Search for the cell housing the specified text and yield its (x, y) center coordinate. 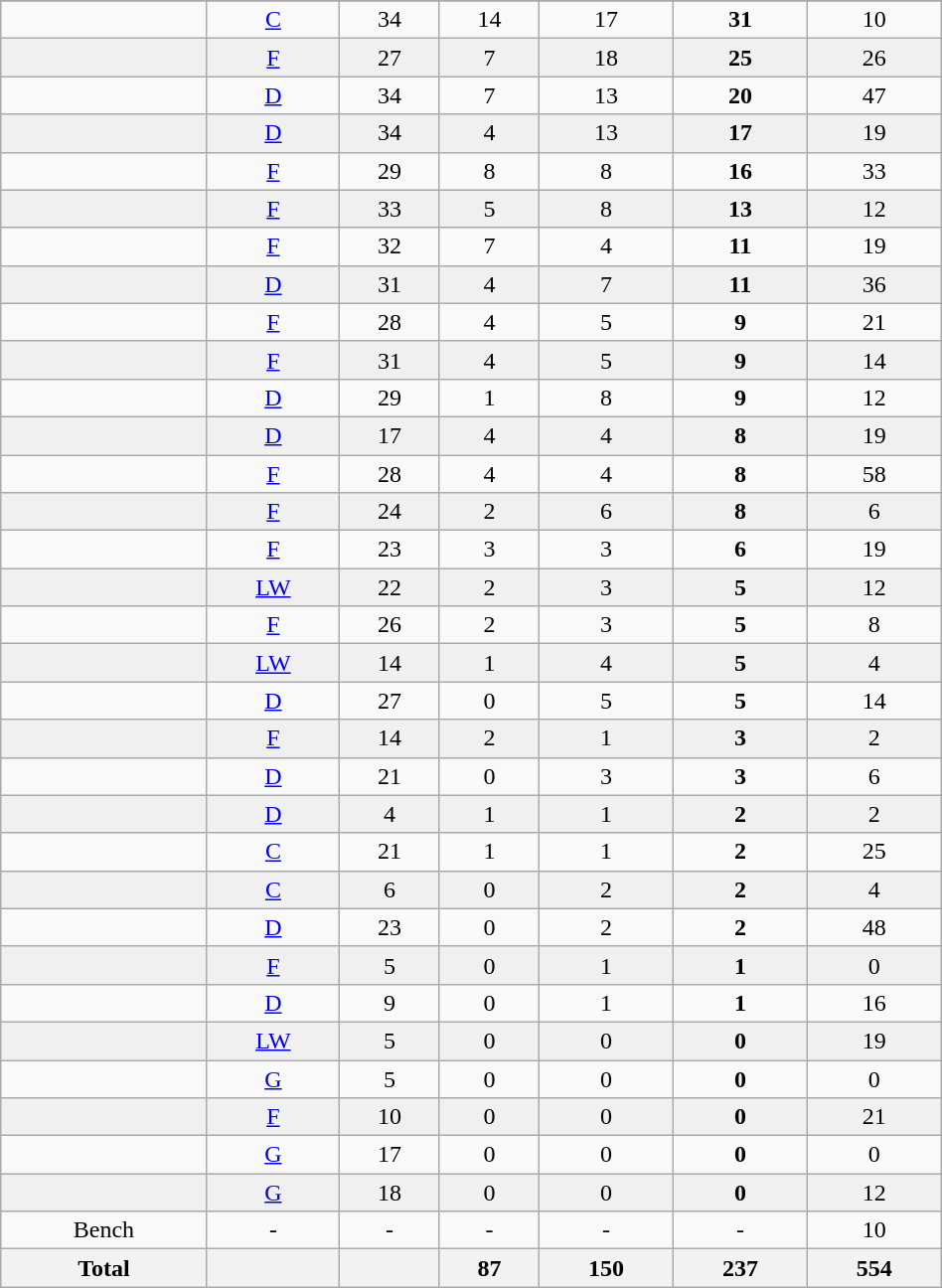
48 (874, 927)
58 (874, 474)
554 (874, 1268)
20 (739, 95)
Total (103, 1268)
87 (489, 1268)
237 (739, 1268)
150 (606, 1268)
47 (874, 95)
24 (390, 512)
36 (874, 284)
32 (390, 246)
Bench (103, 1230)
22 (390, 587)
